For the text-containing cell, return its midpoint in (X, Y) coordinate format. 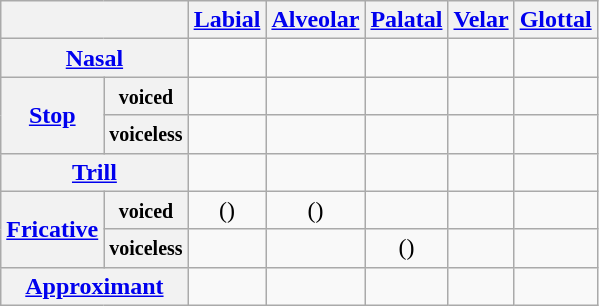
Fricative (52, 229)
Glottal (556, 20)
Labial (227, 20)
Palatal (406, 20)
Nasal (94, 58)
Approximant (94, 286)
Alveolar (316, 20)
Stop (52, 115)
Velar (481, 20)
Trill (94, 172)
